Locate the cell with the specified text and output its [X, Y] center coordinate. 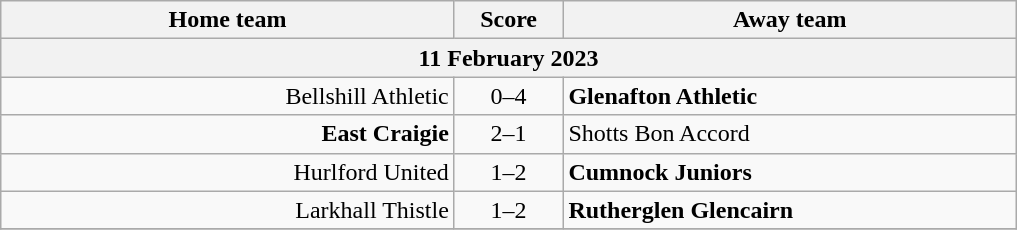
Shotts Bon Accord [790, 134]
11 February 2023 [509, 58]
Rutherglen Glencairn [790, 210]
Away team [790, 20]
Glenafton Athletic [790, 96]
Home team [228, 20]
0–4 [508, 96]
Bellshill Athletic [228, 96]
2–1 [508, 134]
East Craigie [228, 134]
Score [508, 20]
Hurlford United [228, 172]
Cumnock Juniors [790, 172]
Larkhall Thistle [228, 210]
